Find where the given text appears and provide that cell's center as (x, y) coordinate. 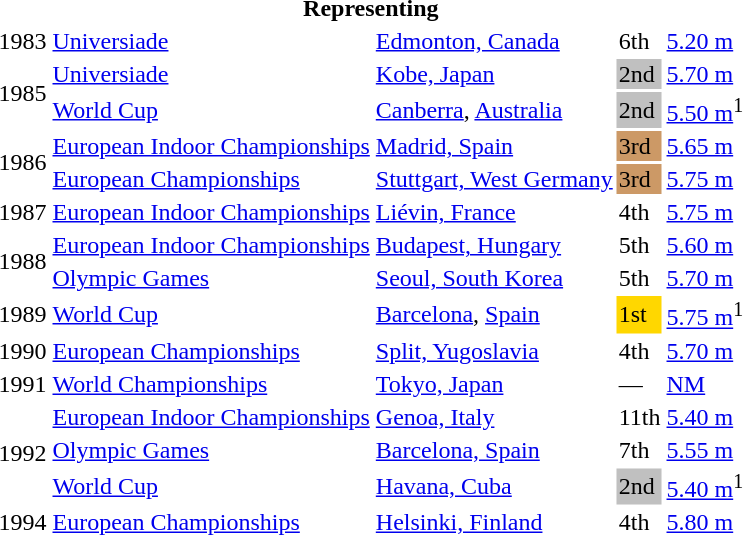
Seoul, South Korea (494, 278)
Kobe, Japan (494, 74)
Canberra, Australia (494, 110)
1st (640, 314)
World Championships (211, 384)
Tokyo, Japan (494, 384)
Budapest, Hungary (494, 245)
Split, Yugoslavia (494, 351)
11th (640, 417)
Stuttgart, West Germany (494, 179)
Havana, Cuba (494, 486)
6th (640, 41)
Genoa, Italy (494, 417)
Madrid, Spain (494, 146)
7th (640, 450)
Liévin, France (494, 212)
— (640, 384)
Edmonton, Canada (494, 41)
